Return the [X, Y] coordinate for the center point of the cell that contains the specified text.  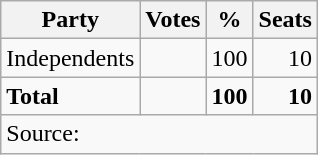
Total [70, 96]
% [230, 20]
Votes [173, 20]
Independents [70, 58]
Source: [160, 134]
Seats [285, 20]
Party [70, 20]
